Scan for the cell matching the given text and deliver its (X, Y) coordinate at center. 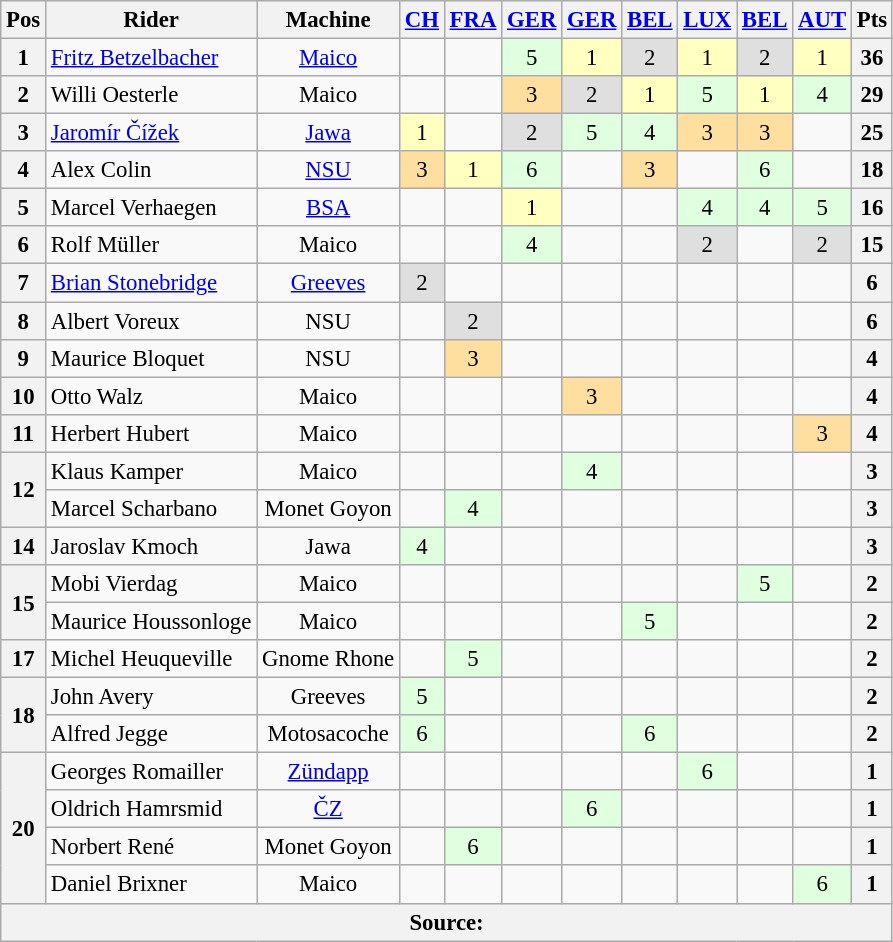
CH (422, 20)
Marcel Scharbano (152, 509)
Machine (328, 20)
Klaus Kamper (152, 471)
Marcel Verhaegen (152, 208)
Jaroslav Kmoch (152, 546)
Motosacoche (328, 734)
Georges Romailler (152, 772)
Albert Voreux (152, 321)
John Avery (152, 697)
Rider (152, 20)
8 (24, 321)
Willi Oesterle (152, 95)
29 (872, 95)
ČZ (328, 809)
Pos (24, 20)
Oldrich Hamrsmid (152, 809)
Alex Colin (152, 170)
Jaromír Čížek (152, 133)
17 (24, 659)
Gnome Rhone (328, 659)
Brian Stonebridge (152, 283)
Zündapp (328, 772)
Herbert Hubert (152, 433)
Rolf Müller (152, 245)
Fritz Betzelbacher (152, 58)
Maurice Bloquet (152, 358)
LUX (708, 20)
Michel Heuqueville (152, 659)
16 (872, 208)
36 (872, 58)
Source: (447, 922)
14 (24, 546)
AUT (822, 20)
12 (24, 490)
20 (24, 828)
Pts (872, 20)
Otto Walz (152, 396)
FRA (472, 20)
Alfred Jegge (152, 734)
10 (24, 396)
11 (24, 433)
7 (24, 283)
BSA (328, 208)
25 (872, 133)
9 (24, 358)
Daniel Brixner (152, 885)
Mobi Vierdag (152, 584)
Norbert René (152, 847)
Maurice Houssonloge (152, 621)
